For the text-containing cell, return its midpoint in [X, Y] coordinate format. 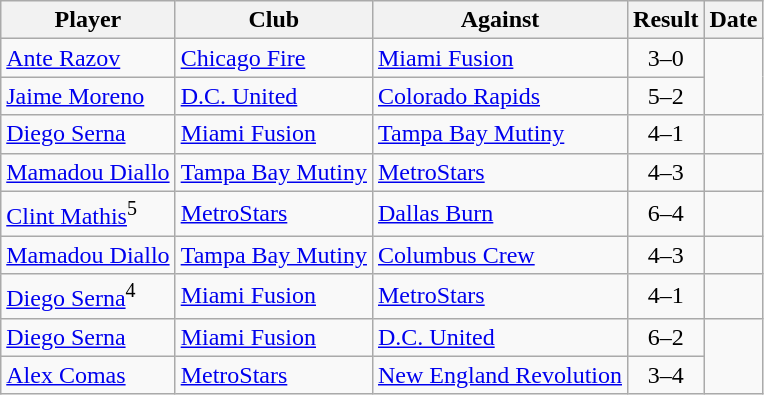
Colorado Rapids [500, 96]
Chicago Fire [274, 58]
New England Revolution [500, 375]
6–2 [666, 337]
Date [734, 20]
Against [500, 20]
3–4 [666, 375]
Clint Mathis5 [88, 214]
Jaime Moreno [88, 96]
Player [88, 20]
Ante Razov [88, 58]
Alex Comas [88, 375]
5–2 [666, 96]
Columbus Crew [500, 255]
Result [666, 20]
Club [274, 20]
3–0 [666, 58]
Diego Serna4 [88, 296]
6–4 [666, 214]
Dallas Burn [500, 214]
